From the cell containing the given text, extract its center point as [X, Y] coordinate. 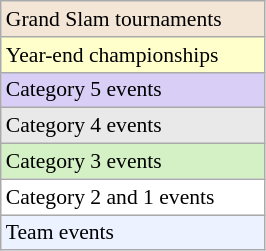
Category 2 and 1 events [133, 197]
Team events [133, 233]
Category 4 events [133, 126]
Grand Slam tournaments [133, 19]
Category 5 events [133, 90]
Category 3 events [133, 162]
Year-end championships [133, 55]
